Locate the cell with the specified text and output its [X, Y] center coordinate. 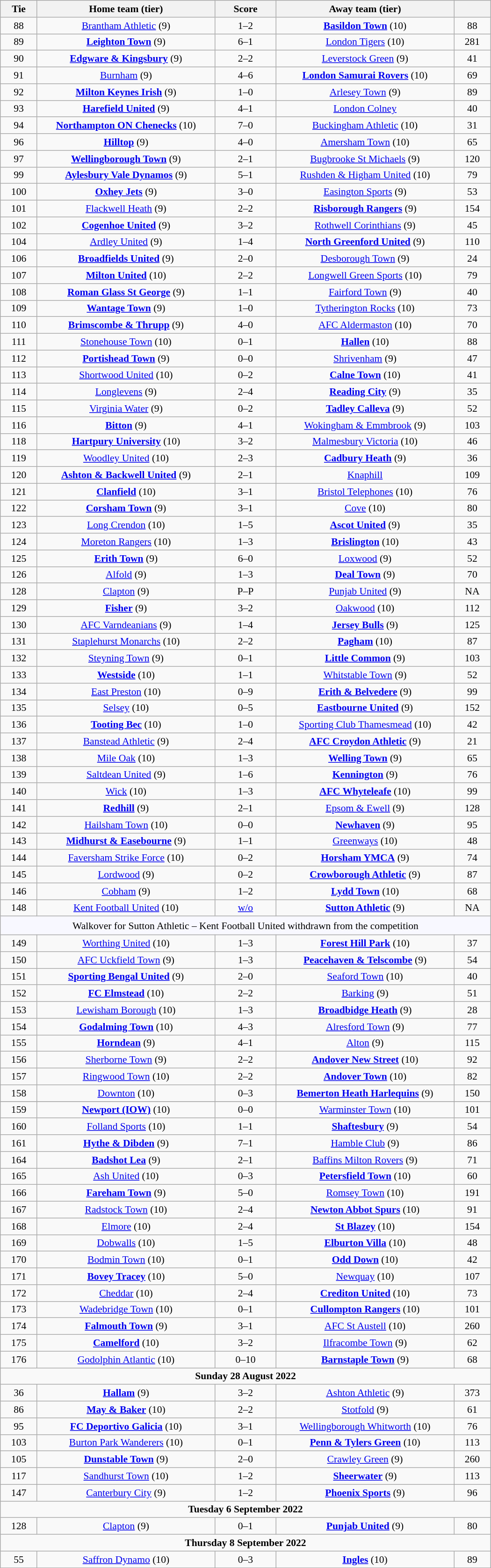
Hamble Club (9) [365, 1143]
Sutton Athletic (9) [365, 908]
Shrivenham (9) [365, 358]
Clanfield (10) [126, 492]
71 [472, 1160]
Shortwood United (10) [126, 375]
47 [472, 358]
21 [472, 742]
146 [19, 891]
Baffins Milton Rovers (9) [365, 1160]
94 [19, 126]
167 [19, 1210]
Bodmin Town (10) [126, 1260]
Sandhurst Town (10) [126, 1476]
Ardley United (9) [126, 242]
130 [19, 625]
Portishead Town (9) [126, 358]
Tadley Calleva (9) [365, 408]
Sherborne Town (9) [126, 1060]
77 [472, 1027]
Jersey Bulls (9) [365, 625]
Tie [19, 9]
Canterbury City (9) [126, 1493]
136 [19, 725]
FC Elmstead (10) [126, 994]
Whitstable Town (9) [365, 675]
Andover New Street (10) [365, 1060]
Wick (10) [126, 792]
28 [472, 1010]
4–3 [245, 1027]
134 [19, 692]
Wellingborough Town (9) [126, 159]
London Samurai Rovers (10) [365, 76]
Wellingborough Whitworth (10) [365, 1426]
165 [19, 1176]
135 [19, 708]
Fareham Town (9) [126, 1193]
AFC Varndeanians (9) [126, 625]
Edgware & Kingsbury (9) [126, 59]
46 [472, 442]
Longwell Green Sports (10) [365, 275]
74 [472, 858]
Horndean (9) [126, 1043]
7–1 [245, 1143]
Folland Sports (10) [126, 1127]
Romsey Town (10) [365, 1193]
Wantage Town (9) [126, 308]
169 [19, 1243]
142 [19, 825]
Epsom & Ewell (9) [365, 808]
24 [472, 259]
129 [19, 609]
Saffron Dynamo (10) [126, 1560]
121 [19, 492]
Rothwell Corinthians (9) [365, 225]
145 [19, 875]
Stonehouse Town (10) [126, 342]
Midhurst & Easebourne (9) [126, 841]
Hallen (10) [365, 342]
Crawley Green (9) [365, 1460]
159 [19, 1110]
131 [19, 642]
173 [19, 1310]
Brimscombe & Thrupp (9) [126, 325]
Steyning Town (9) [126, 659]
Broadbidge Heath (9) [365, 1010]
Home team (tier) [126, 9]
Basildon Town (10) [365, 26]
Virginia Water (9) [126, 408]
Newport (IOW) (10) [126, 1110]
Lordwood (9) [126, 875]
AFC Uckfield Town (9) [126, 960]
Alton (9) [365, 1043]
114 [19, 392]
May & Baker (10) [126, 1410]
Kent Football United (10) [126, 908]
160 [19, 1127]
143 [19, 841]
Hythe & Dibden (9) [126, 1143]
5–1 [245, 175]
Barnstaple Town (9) [365, 1360]
Leighton Town (9) [126, 42]
149 [19, 944]
Eastbourne United (9) [365, 708]
Cullompton Rangers (10) [365, 1310]
Cove (10) [365, 508]
Dunstable Town (9) [126, 1460]
FC Deportivo Galicia (10) [126, 1426]
Elmore (10) [126, 1226]
AFC St Austell (10) [365, 1326]
Walkover for Sutton Athletic – Kent Football United withdrawn from the competition [245, 926]
Saltdean United (9) [126, 775]
Sheerwater (9) [365, 1476]
Sporting Club Thamesmead (10) [365, 725]
Ashton & Backwell United (9) [126, 475]
0–10 [245, 1360]
Arlesey Town (9) [365, 92]
148 [19, 908]
138 [19, 758]
Phoenix Sports (9) [365, 1493]
Ashton Athletic (9) [365, 1393]
Bristol Telephones (10) [365, 492]
Harefield United (9) [126, 109]
117 [19, 1476]
Warminster Town (10) [365, 1110]
104 [19, 242]
AFC Aldermaston (10) [365, 325]
Milton Keynes Irish (9) [126, 92]
132 [19, 659]
155 [19, 1043]
166 [19, 1193]
Ilfracombe Town (9) [365, 1343]
43 [472, 542]
Welling Town (9) [365, 758]
6–0 [245, 558]
Milton United (10) [126, 275]
62 [472, 1343]
Buckingham Athletic (10) [365, 126]
69 [472, 76]
Odd Down (10) [365, 1260]
Andover Town (10) [365, 1077]
108 [19, 292]
Pagham (10) [365, 642]
London Colney [365, 109]
Cheddar (10) [126, 1293]
133 [19, 675]
Aylesbury Vale Dynamos (9) [126, 175]
Newquay (10) [365, 1276]
157 [19, 1077]
Bemerton Heath Harlequins (9) [365, 1093]
Crowborough Athletic (9) [365, 875]
Stotfold (9) [365, 1410]
102 [19, 225]
Alfold (9) [126, 575]
Burnham (9) [126, 76]
90 [19, 59]
191 [472, 1193]
Roman Glass St George (9) [126, 292]
Tytherington Rocks (10) [365, 308]
Hallam (9) [126, 1393]
105 [19, 1460]
172 [19, 1293]
174 [19, 1326]
Fairford Town (9) [365, 292]
1–6 [245, 775]
Ash United (10) [126, 1176]
Score [245, 9]
4–6 [245, 76]
60 [472, 1176]
Leverstock Green (9) [365, 59]
Cobham (9) [126, 891]
Sunday 28 August 2022 [245, 1376]
Reading City (9) [365, 392]
Lydd Town (10) [365, 891]
Away team (tier) [365, 9]
137 [19, 742]
Dobwalls (10) [126, 1243]
Thursday 8 September 2022 [245, 1543]
Barking (9) [365, 994]
373 [472, 1393]
Hailsham Town (10) [126, 825]
Flackwell Heath (9) [126, 209]
Fisher (9) [126, 609]
Knaphill [365, 475]
106 [19, 259]
Redhill (9) [126, 808]
Downton (10) [126, 1093]
AFC Croydon Athletic (9) [365, 742]
55 [19, 1560]
Peacehaven & Telscombe (9) [365, 960]
164 [19, 1160]
116 [19, 425]
161 [19, 1143]
Hilltop (9) [126, 142]
3–0 [245, 192]
147 [19, 1493]
6–1 [245, 42]
Westside (10) [126, 675]
53 [472, 192]
Brislington (10) [365, 542]
0–9 [245, 692]
123 [19, 525]
Cogenhoe United (9) [126, 225]
118 [19, 442]
Long Crendon (10) [126, 525]
East Preston (10) [126, 692]
Lewisham Borough (10) [126, 1010]
Oxhey Jets (9) [126, 192]
Seaford Town (10) [365, 977]
Sporting Bengal United (9) [126, 977]
2–3 [245, 458]
Desborough Town (9) [365, 259]
Brantham Athletic (9) [126, 26]
Burton Park Wanderers (10) [126, 1443]
37 [472, 944]
93 [19, 109]
w/o [245, 908]
Bovey Tracey (10) [126, 1276]
119 [19, 458]
Petersfield Town (10) [365, 1176]
31 [472, 126]
122 [19, 508]
Badshot Lea (9) [126, 1160]
Ingles (10) [365, 1560]
Horsham YMCA (9) [365, 858]
AFC Whyteleafe (10) [365, 792]
Faversham Strike Force (10) [126, 858]
140 [19, 792]
144 [19, 858]
82 [472, 1077]
Radstock Town (10) [126, 1210]
Loxwood (9) [365, 558]
51 [472, 994]
139 [19, 775]
124 [19, 542]
281 [472, 42]
Shaftesbury (9) [365, 1127]
158 [19, 1093]
Tuesday 6 September 2022 [245, 1510]
176 [19, 1360]
Godalming Town (10) [126, 1027]
St Blazey (10) [365, 1226]
Mile Oak (10) [126, 758]
Selsey (10) [126, 708]
168 [19, 1226]
Staplehurst Monarchs (10) [126, 642]
P–P [245, 592]
Erith Town (9) [126, 558]
Broadfields United (9) [126, 259]
North Greenford United (9) [365, 242]
Woodley United (10) [126, 458]
Greenways (10) [365, 841]
Risborough Rangers (9) [365, 209]
Malmesbury Victoria (10) [365, 442]
Moreton Rangers (10) [126, 542]
Crediton United (10) [365, 1293]
London Tigers (10) [365, 42]
126 [19, 575]
Newton Abbot Spurs (10) [365, 1210]
Kennington (9) [365, 775]
Godolphin Atlantic (10) [126, 1360]
Worthing United (10) [126, 944]
100 [19, 192]
Little Common (9) [365, 659]
Cadbury Heath (9) [365, 458]
Erith & Belvedere (9) [365, 692]
45 [472, 225]
Ringwood Town (10) [126, 1077]
Wokingham & Emmbrook (9) [365, 425]
Alresford Town (9) [365, 1027]
Longlevens (9) [126, 392]
Corsham Town (9) [126, 508]
Elburton Villa (10) [365, 1243]
Bitton (9) [126, 425]
61 [472, 1410]
111 [19, 342]
141 [19, 808]
171 [19, 1276]
Forest Hill Park (10) [365, 944]
97 [19, 159]
156 [19, 1060]
151 [19, 977]
Tooting Bec (10) [126, 725]
Camelford (10) [126, 1343]
170 [19, 1260]
Banstead Athletic (9) [126, 742]
Calne Town (10) [365, 375]
Deal Town (9) [365, 575]
Falmouth Town (9) [126, 1326]
153 [19, 1010]
7–0 [245, 126]
Easington Sports (9) [365, 192]
Hartpury University (10) [126, 442]
Oakwood (10) [365, 609]
Bugbrooke St Michaels (9) [365, 159]
175 [19, 1343]
Ascot United (9) [365, 525]
Newhaven (9) [365, 825]
0–5 [245, 708]
Penn & Tylers Green (10) [365, 1443]
Amersham Town (10) [365, 142]
Rushden & Higham United (10) [365, 175]
Northampton ON Chenecks (10) [126, 126]
Wadebridge Town (10) [126, 1310]
